Scan for the cell matching the given text and deliver its (x, y) coordinate at center. 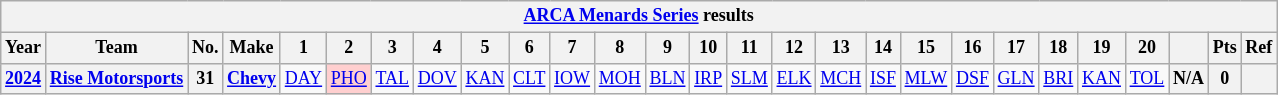
ISF (884, 78)
31 (206, 78)
Chevy (252, 78)
BRI (1058, 78)
MOH (620, 78)
IRP (708, 78)
9 (668, 48)
14 (884, 48)
12 (794, 48)
MCH (841, 78)
BLN (668, 78)
ELK (794, 78)
Make (252, 48)
10 (708, 48)
18 (1058, 48)
TOL (1146, 78)
N/A (1189, 78)
8 (620, 48)
6 (530, 48)
SLM (749, 78)
11 (749, 48)
13 (841, 48)
3 (392, 48)
DAY (303, 78)
DSF (973, 78)
Ref (1259, 48)
7 (572, 48)
5 (485, 48)
No. (206, 48)
MLW (926, 78)
20 (1146, 48)
DOV (437, 78)
Year (24, 48)
2024 (24, 78)
Pts (1224, 48)
Rise Motorsports (116, 78)
Team (116, 48)
IOW (572, 78)
19 (1102, 48)
ARCA Menards Series results (639, 16)
4 (437, 48)
2 (348, 48)
CLT (530, 78)
PHO (348, 78)
0 (1224, 78)
1 (303, 48)
15 (926, 48)
17 (1016, 48)
GLN (1016, 78)
TAL (392, 78)
16 (973, 48)
